Search for the cell housing the specified text and yield its (X, Y) center coordinate. 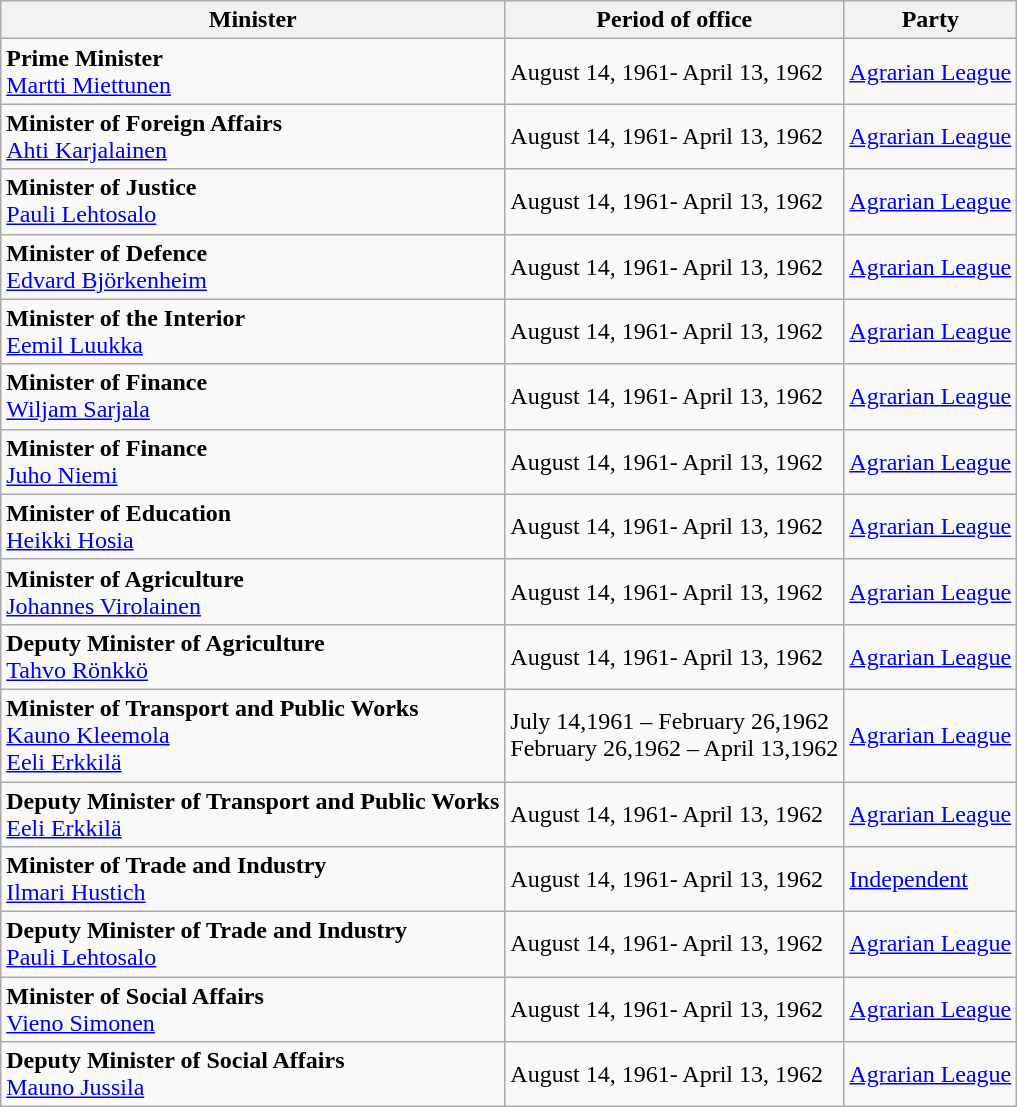
Minister of FinanceJuho Niemi (253, 462)
Party (930, 20)
Minister of Foreign Affairs Ahti Karjalainen (253, 136)
Minister of EducationHeikki Hosia (253, 526)
Minister of FinanceWiljam Sarjala (253, 396)
Deputy Minister of Trade and IndustryPauli Lehtosalo (253, 944)
Deputy Minister of Transport and Public Works Eeli Erkkilä (253, 814)
Minister (253, 20)
Minister of Transport and Public WorksKauno KleemolaEeli Erkkilä (253, 735)
Prime MinisterMartti Miettunen (253, 72)
Deputy Minister of Social AffairsMauno Jussila (253, 1074)
Minister of the InteriorEemil Luukka (253, 332)
Minister of DefenceEdvard Björkenheim (253, 266)
Minister of AgricultureJohannes Virolainen (253, 592)
July 14,1961 – February 26,1962February 26,1962 – April 13,1962 (674, 735)
Independent (930, 880)
Deputy Minister of AgricultureTahvo Rönkkö (253, 656)
Period of office (674, 20)
Minister of JusticePauli Lehtosalo (253, 202)
Minister of Social AffairsVieno Simonen (253, 1010)
Minister of Trade and IndustryIlmari Hustich (253, 880)
